Provide the [x, y] coordinate of the cell's center where the given text is located.  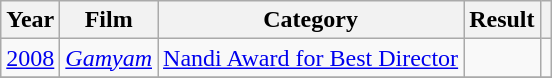
Category [311, 20]
Film [109, 20]
Year [30, 20]
Nandi Award for Best Director [311, 58]
Gamyam [109, 58]
Result [502, 20]
2008 [30, 58]
